Scan for the cell matching the given text and deliver its [X, Y] coordinate at center. 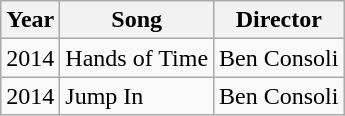
Jump In [137, 96]
Song [137, 20]
Director [279, 20]
Year [30, 20]
Hands of Time [137, 58]
